Detect which cell encompasses the target text, then output its [X, Y] center coordinate. 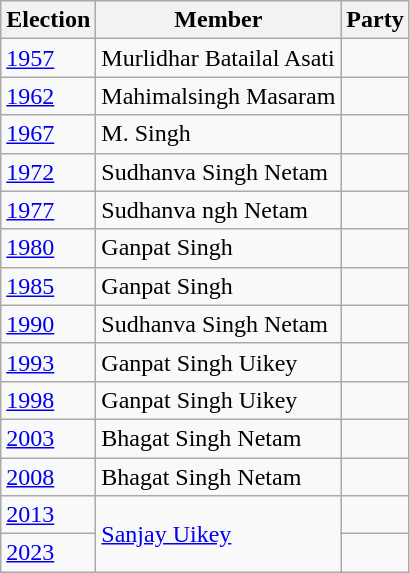
Mahimalsingh Masaram [218, 96]
1977 [48, 210]
1990 [48, 324]
M. Singh [218, 134]
1962 [48, 96]
Member [218, 20]
Party [375, 20]
1972 [48, 172]
1967 [48, 134]
Sanjay Uikey [218, 534]
2023 [48, 553]
Murlidhar Batailal Asati [218, 58]
1993 [48, 362]
1980 [48, 248]
2013 [48, 515]
2003 [48, 438]
1998 [48, 400]
2008 [48, 477]
Election [48, 20]
1957 [48, 58]
1985 [48, 286]
Sudhanva ngh Netam [218, 210]
